Find where the given text appears and provide that cell's center as [X, Y] coordinate. 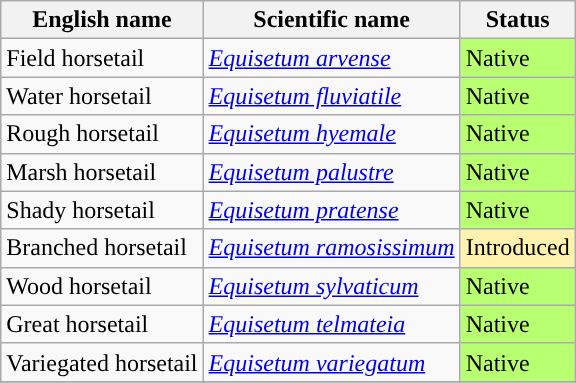
Equisetum sylvaticum [332, 286]
Water horsetail [102, 96]
Status [518, 20]
Equisetum variegatum [332, 362]
Great horsetail [102, 324]
English name [102, 20]
Variegated horsetail [102, 362]
Wood horsetail [102, 286]
Rough horsetail [102, 134]
Equisetum arvense [332, 58]
Scientific name [332, 20]
Field horsetail [102, 58]
Equisetum telmateia [332, 324]
Marsh horsetail [102, 172]
Equisetum hyemale [332, 134]
Equisetum fluviatile [332, 96]
Shady horsetail [102, 210]
Introduced [518, 248]
Equisetum palustre [332, 172]
Equisetum pratense [332, 210]
Equisetum ramosissimum [332, 248]
Branched horsetail [102, 248]
